Capture the cell that displays the provided text and extract its (X, Y) central coordinate. 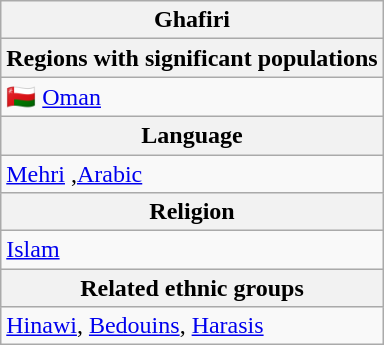
Language (192, 135)
Regions with significant populations (192, 58)
Mehri ,Arabic (192, 173)
🇴🇲 Oman (192, 97)
Hinawi, Bedouins, Harasis (192, 326)
Ghafiri (192, 20)
Islam (192, 250)
Religion (192, 212)
Related ethnic groups (192, 288)
